Extract the (x, y) coordinate from the center of the cell holding the provided text.  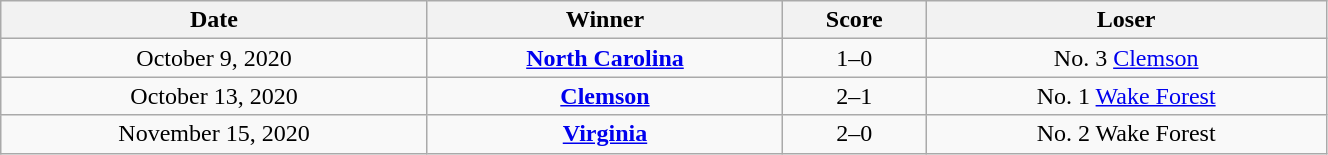
November 15, 2020 (214, 134)
October 9, 2020 (214, 58)
No. 2 Wake Forest (1126, 134)
North Carolina (604, 58)
Score (854, 20)
2–0 (854, 134)
Loser (1126, 20)
Virginia (604, 134)
1–0 (854, 58)
2–1 (854, 96)
Date (214, 20)
October 13, 2020 (214, 96)
No. 3 Clemson (1126, 58)
Winner (604, 20)
Clemson (604, 96)
No. 1 Wake Forest (1126, 96)
